Output the [x, y] coordinate of the center of the cell containing the given text.  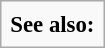
See also: [52, 24]
